Find where the given text appears and provide that cell's center as (X, Y) coordinate. 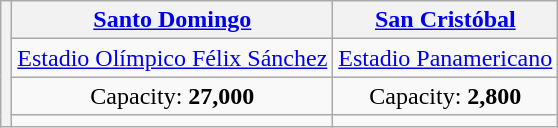
San Cristóbal (446, 20)
Capacity: 2,800 (446, 96)
Estadio Olímpico Félix Sánchez (172, 58)
Santo Domingo (172, 20)
Estadio Panamericano (446, 58)
Capacity: 27,000 (172, 96)
